Scan for the cell matching the given text and deliver its [x, y] coordinate at center. 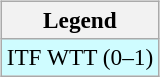
Legend [80, 20]
ITF WTT (0–1) [80, 57]
